For the text-containing cell, return its midpoint in [X, Y] coordinate format. 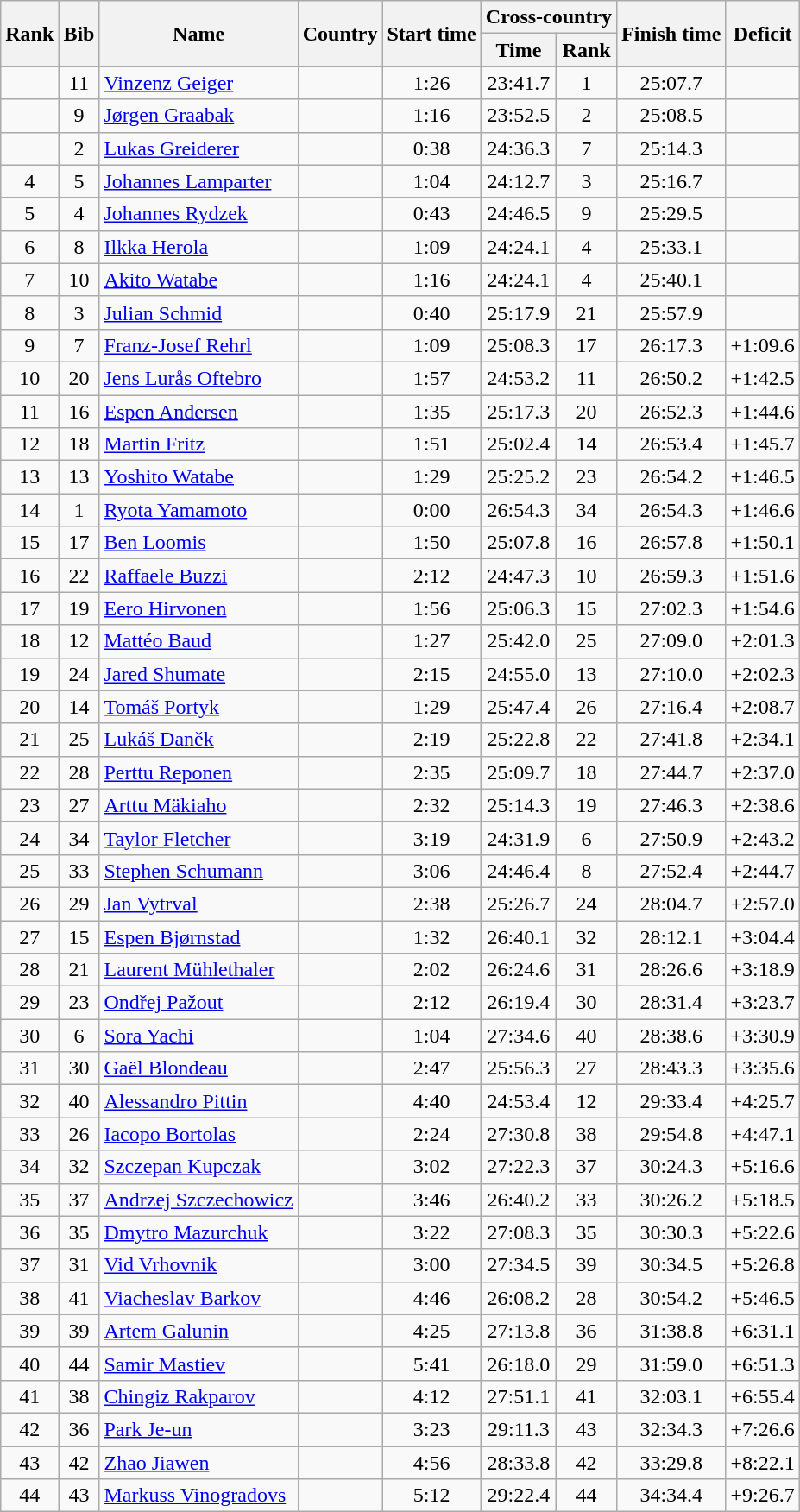
Ben Loomis [198, 543]
Franz-Josef Rehrl [198, 345]
27:22.3 [518, 1167]
1:32 [431, 936]
25:16.7 [671, 181]
+2:08.7 [763, 707]
30:26.2 [671, 1200]
Jared Shumate [198, 674]
+5:26.8 [763, 1265]
+5:18.5 [763, 1200]
Yoshito Watabe [198, 477]
26:59.3 [671, 576]
26:08.2 [518, 1298]
25:17.3 [518, 412]
+2:44.7 [763, 871]
29:11.3 [518, 1429]
33:29.8 [671, 1463]
3:46 [431, 1200]
Mattéo Baud [198, 641]
2:19 [431, 740]
Vid Vrhovnik [198, 1265]
1:57 [431, 378]
26:53.4 [671, 444]
0:38 [431, 148]
1:26 [431, 83]
+6:31.1 [763, 1331]
28:33.8 [518, 1463]
+1:54.6 [763, 608]
+6:55.4 [763, 1396]
Stephen Schumann [198, 871]
26:40.1 [518, 936]
Iacopo Bortolas [198, 1134]
27:16.4 [671, 707]
+1:09.6 [763, 345]
28:38.6 [671, 1036]
25:25.2 [518, 477]
Jørgen Graabak [198, 116]
+1:50.1 [763, 543]
0:00 [431, 510]
25:56.3 [518, 1068]
28:43.3 [671, 1068]
Taylor Fletcher [198, 838]
+2:43.2 [763, 838]
2:47 [431, 1068]
Jens Lurås Oftebro [198, 378]
+2:37.0 [763, 772]
24:47.3 [518, 576]
25:22.8 [518, 740]
25:26.7 [518, 904]
Markuss Vinogradovs [198, 1496]
+4:25.7 [763, 1101]
Akito Watabe [198, 280]
24:46.5 [518, 214]
+2:34.1 [763, 740]
Chingiz Rakparov [198, 1396]
3:00 [431, 1265]
24:53.4 [518, 1101]
1:51 [431, 444]
24:46.4 [518, 871]
27:34.6 [518, 1036]
+5:22.6 [763, 1232]
27:51.1 [518, 1396]
1:50 [431, 543]
30:30.3 [671, 1232]
Espen Bjørnstad [198, 936]
+1:44.6 [763, 412]
27:52.4 [671, 871]
+1:46.6 [763, 510]
23:52.5 [518, 116]
Ryota Yamamoto [198, 510]
Park Je-un [198, 1429]
3:19 [431, 838]
26:17.3 [671, 345]
+2:02.3 [763, 674]
Cross-country [549, 17]
Raffaele Buzzi [198, 576]
23:41.7 [518, 83]
25:08.3 [518, 345]
Zhao Jiawen [198, 1463]
Time [518, 50]
Country [340, 34]
Ilkka Herola [198, 247]
Dmytro Mazurchuk [198, 1232]
Bib [79, 34]
28:04.7 [671, 904]
25:33.1 [671, 247]
2:24 [431, 1134]
25:42.0 [518, 641]
29:22.4 [518, 1496]
27:34.5 [518, 1265]
26:50.2 [671, 378]
26:24.6 [518, 970]
Name [198, 34]
25:06.3 [518, 608]
24:12.7 [518, 181]
2:35 [431, 772]
25:07.7 [671, 83]
Perttu Reponen [198, 772]
0:43 [431, 214]
3:23 [431, 1429]
26:54.2 [671, 477]
0:40 [431, 312]
27:08.3 [518, 1232]
27:41.8 [671, 740]
25:40.1 [671, 280]
Andrzej Szczechowicz [198, 1200]
1:35 [431, 412]
26:52.3 [671, 412]
2:02 [431, 970]
Viacheslav Barkov [198, 1298]
25:17.9 [518, 312]
2:38 [431, 904]
25:07.8 [518, 543]
3:06 [431, 871]
25:09.7 [518, 772]
27:02.3 [671, 608]
26:57.8 [671, 543]
Szczepan Kupczak [198, 1167]
+1:46.5 [763, 477]
Julian Schmid [198, 312]
Gaël Blondeau [198, 1068]
Jan Vytrval [198, 904]
Samir Mastiev [198, 1364]
28:31.4 [671, 1003]
28:12.1 [671, 936]
4:46 [431, 1298]
32:03.1 [671, 1396]
31:59.0 [671, 1364]
Alessandro Pittin [198, 1101]
4:40 [431, 1101]
2:32 [431, 805]
Johannes Lamparter [198, 181]
Laurent Mühlethaler [198, 970]
Ondřej Pažout [198, 1003]
25:08.5 [671, 116]
3:02 [431, 1167]
Tomáš Portyk [198, 707]
26:40.2 [518, 1200]
Vinzenz Geiger [198, 83]
Sora Yachi [198, 1036]
Johannes Rydzek [198, 214]
2:15 [431, 674]
Martin Fritz [198, 444]
+8:22.1 [763, 1463]
+3:23.7 [763, 1003]
25:47.4 [518, 707]
+3:30.9 [763, 1036]
Deficit [763, 34]
30:54.2 [671, 1298]
24:36.3 [518, 148]
24:31.9 [518, 838]
26:18.0 [518, 1364]
Arttu Mäkiaho [198, 805]
24:53.2 [518, 378]
27:44.7 [671, 772]
26:19.4 [518, 1003]
29:54.8 [671, 1134]
25:57.9 [671, 312]
1:56 [431, 608]
+4:47.1 [763, 1134]
32:34.3 [671, 1429]
+5:16.6 [763, 1167]
Espen Andersen [198, 412]
+3:04.4 [763, 936]
25:02.4 [518, 444]
Artem Galunin [198, 1331]
25:29.5 [671, 214]
+2:38.6 [763, 805]
31:38.8 [671, 1331]
28:26.6 [671, 970]
+9:26.7 [763, 1496]
5:41 [431, 1364]
+2:57.0 [763, 904]
+3:18.9 [763, 970]
1:27 [431, 641]
+3:35.6 [763, 1068]
27:30.8 [518, 1134]
27:50.9 [671, 838]
Finish time [671, 34]
30:24.3 [671, 1167]
30:34.5 [671, 1265]
Lukas Greiderer [198, 148]
27:46.3 [671, 805]
3:22 [431, 1232]
34:34.4 [671, 1496]
+6:51.3 [763, 1364]
+1:45.7 [763, 444]
4:25 [431, 1331]
27:10.0 [671, 674]
Eero Hirvonen [198, 608]
+1:42.5 [763, 378]
+5:46.5 [763, 1298]
4:12 [431, 1396]
24:55.0 [518, 674]
27:13.8 [518, 1331]
Start time [431, 34]
5:12 [431, 1496]
27:09.0 [671, 641]
+7:26.6 [763, 1429]
4:56 [431, 1463]
+2:01.3 [763, 641]
+1:51.6 [763, 576]
29:33.4 [671, 1101]
Lukáš Daněk [198, 740]
